Search for the cell housing the specified text and yield its (x, y) center coordinate. 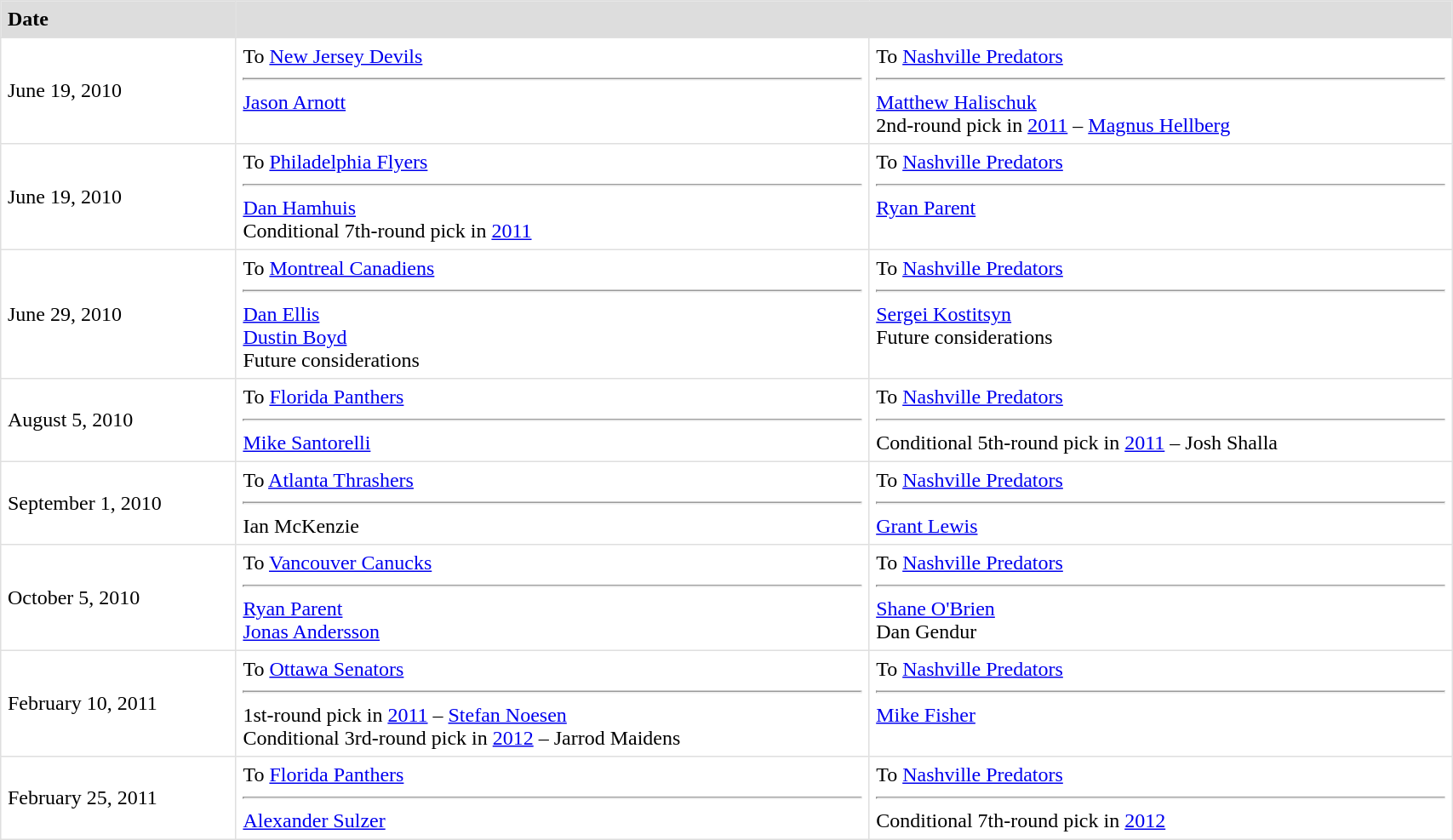
February 10, 2011 (118, 703)
August 5, 2010 (118, 420)
To Nashville Predators Sergei KostitsynFuture considerations (1161, 314)
Date (118, 20)
June 29, 2010 (118, 314)
To Florida Panthers Alexander Sulzer (552, 798)
To New Jersey Devils Jason Arnott (552, 90)
To Montreal Canadiens Dan EllisDustin BoydFuture considerations (552, 314)
To Nashville Predators Matthew Halischuk2nd-round pick in 2011 – Magnus Hellberg (1161, 90)
To Nashville Predators Ryan Parent (1161, 197)
To Nashville Predators Conditional 7th-round pick in 2012 (1161, 798)
To Ottawa Senators 1st-round pick in 2011 – Stefan NoesenConditional 3rd-round pick in 2012 – Jarrod Maidens (552, 703)
To Philadelphia Flyers Dan HamhuisConditional 7th-round pick in 2011 (552, 197)
To Vancouver Canucks Ryan ParentJonas Andersson (552, 597)
September 1, 2010 (118, 503)
To Nashville Predators Shane O'BrienDan Gendur (1161, 597)
To Nashville Predators Conditional 5th-round pick in 2011 – Josh Shalla (1161, 420)
To Nashville Predators Grant Lewis (1161, 503)
October 5, 2010 (118, 597)
To Florida Panthers Mike Santorelli (552, 420)
To Atlanta Thrashers Ian McKenzie (552, 503)
To Nashville Predators Mike Fisher (1161, 703)
February 25, 2011 (118, 798)
